Return (X, Y) of the center of cell containing provided text 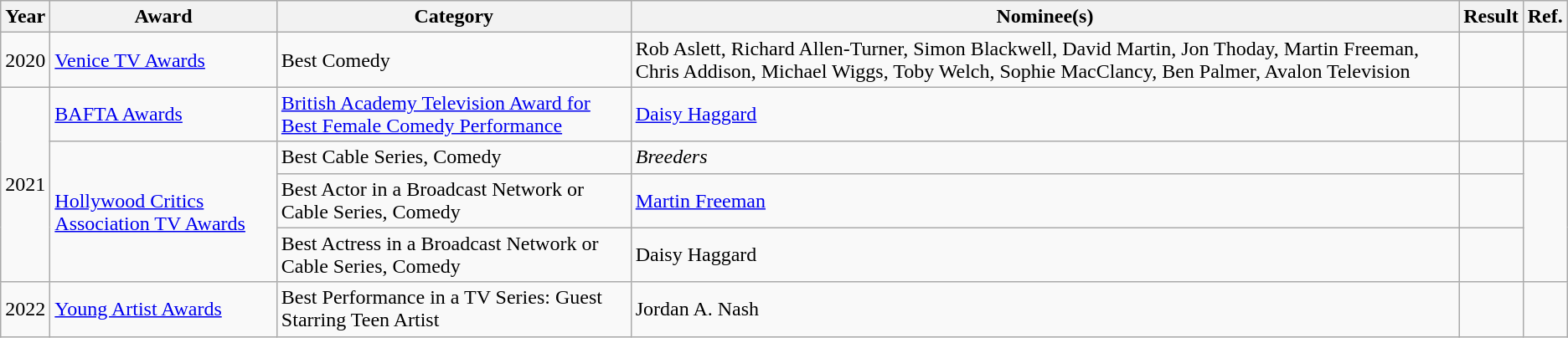
Category (454, 17)
BAFTA Awards (164, 114)
Jordan A. Nash (1045, 310)
Breeders (1045, 157)
Best Cable Series, Comedy (454, 157)
Ref. (1545, 17)
Nominee(s) (1045, 17)
Award (164, 17)
Best Actor in a Broadcast Network or Cable Series, Comedy (454, 201)
2020 (25, 60)
Martin Freeman (1045, 201)
Hollywood Critics Association TV Awards (164, 212)
Venice TV Awards (164, 60)
2021 (25, 184)
Result (1491, 17)
Best Performance in a TV Series: Guest Starring Teen Artist (454, 310)
2022 (25, 310)
Best Comedy (454, 60)
Best Actress in a Broadcast Network or Cable Series, Comedy (454, 254)
Young Artist Awards (164, 310)
British Academy Television Award for Best Female Comedy Performance (454, 114)
Year (25, 17)
